Determine the (x, y) coordinate at the center of the cell enclosing the given text.  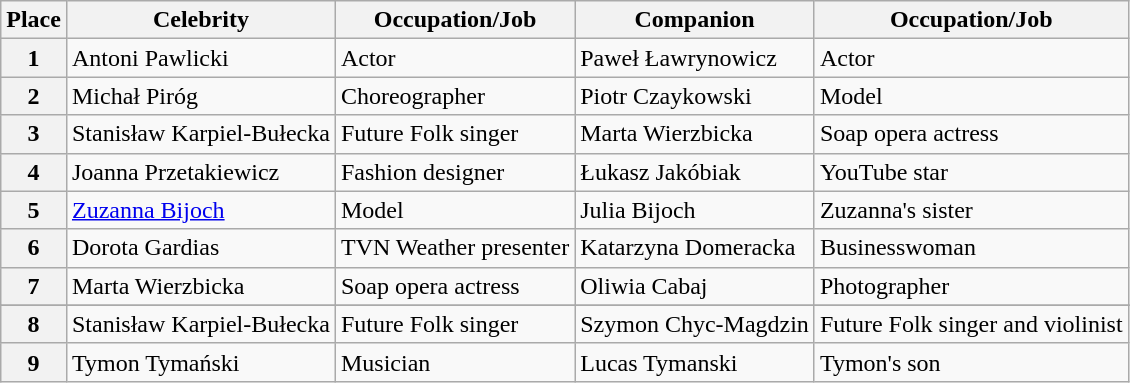
Łukasz Jakóbiak (695, 172)
TVN Weather presenter (454, 248)
1 (34, 58)
7 (34, 286)
Musician (454, 362)
Companion (695, 20)
Celebrity (200, 20)
3 (34, 134)
Place (34, 20)
YouTube star (971, 172)
Zuzanna's sister (971, 210)
Lucas Tymanski (695, 362)
Future Folk singer and violinist (971, 324)
5 (34, 210)
Dorota Gardias (200, 248)
Choreographer (454, 96)
9 (34, 362)
6 (34, 248)
Photographer (971, 286)
Oliwia Cabaj (695, 286)
2 (34, 96)
8 (34, 324)
Fashion designer (454, 172)
Joanna Przetakiewicz (200, 172)
Tymon Tymański (200, 362)
Katarzyna Domeracka (695, 248)
Szymon Chyc-Magdzin (695, 324)
Tymon's son (971, 362)
4 (34, 172)
Paweł Ławrynowicz (695, 58)
Piotr Czaykowski (695, 96)
Michał Piróg (200, 96)
Zuzanna Bijoch (200, 210)
Antoni Pawlicki (200, 58)
Julia Bijoch (695, 210)
Businesswoman (971, 248)
